Capture the cell that displays the provided text and extract its (x, y) central coordinate. 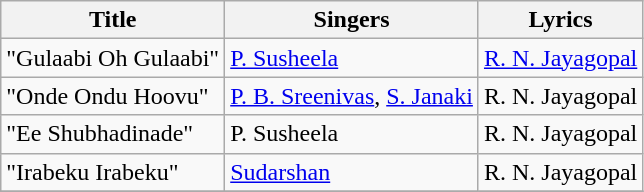
Sudarshan (352, 172)
"Onde Ondu Hoovu" (113, 96)
Lyrics (560, 20)
Singers (352, 20)
"Gulaabi Oh Gulaabi" (113, 58)
P. B. Sreenivas, S. Janaki (352, 96)
"Irabeku Irabeku" (113, 172)
Title (113, 20)
"Ee Shubhadinade" (113, 134)
